Scan for the cell matching the given text and deliver its [x, y] coordinate at center. 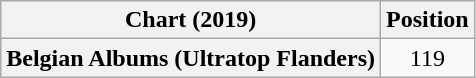
119 [428, 58]
Position [428, 20]
Chart (2019) [191, 20]
Belgian Albums (Ultratop Flanders) [191, 58]
